Pinpoint the cell where the given text exists, returning its [x, y] midpoint coordinate. 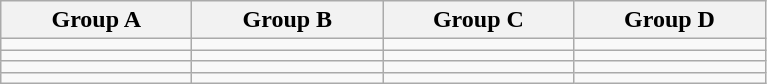
Group C [478, 20]
Group B [288, 20]
Group D [670, 20]
Group A [96, 20]
